Extract the [X, Y] coordinate from the center of the cell holding the provided text.  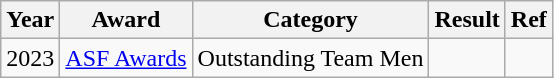
Year [30, 20]
2023 [30, 58]
Award [126, 20]
Category [310, 20]
ASF Awards [126, 58]
Outstanding Team Men [310, 58]
Ref [528, 20]
Result [467, 20]
